For the text-containing cell, return its midpoint in [X, Y] coordinate format. 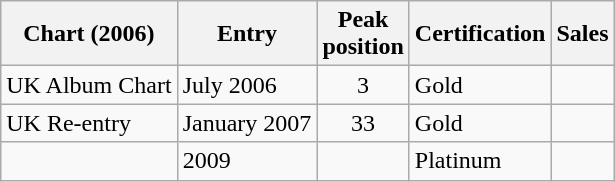
July 2006 [247, 85]
January 2007 [247, 123]
2009 [247, 161]
Entry [247, 34]
UK Album Chart [89, 85]
Certification [480, 34]
Platinum [480, 161]
Peak position [363, 34]
3 [363, 85]
Chart (2006) [89, 34]
UK Re-entry [89, 123]
Sales [582, 34]
33 [363, 123]
